For the text-containing cell, return its midpoint in (X, Y) coordinate format. 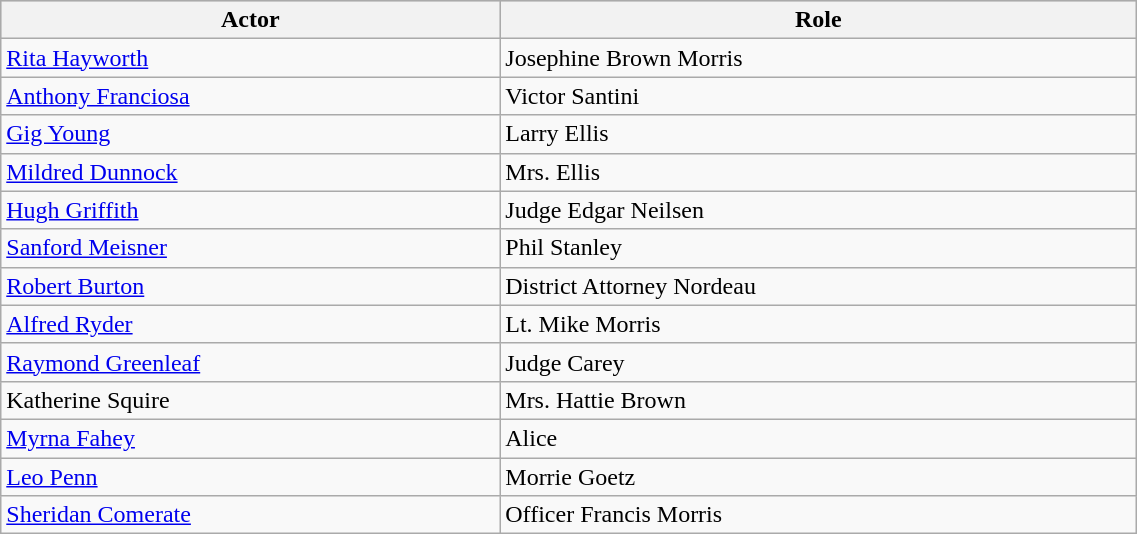
Mrs. Hattie Brown (818, 400)
Hugh Griffith (250, 210)
Victor Santini (818, 96)
Katherine Squire (250, 400)
Robert Burton (250, 286)
Morrie Goetz (818, 477)
Phil Stanley (818, 248)
Actor (250, 20)
Alfred Ryder (250, 324)
Lt. Mike Morris (818, 324)
Josephine Brown Morris (818, 58)
Sanford Meisner (250, 248)
Leo Penn (250, 477)
Rita Hayworth (250, 58)
Officer Francis Morris (818, 515)
Anthony Franciosa (250, 96)
Alice (818, 438)
Sheridan Comerate (250, 515)
Raymond Greenleaf (250, 362)
Judge Edgar Neilsen (818, 210)
Myrna Fahey (250, 438)
District Attorney Nordeau (818, 286)
Mildred Dunnock (250, 172)
Larry Ellis (818, 134)
Gig Young (250, 134)
Mrs. Ellis (818, 172)
Judge Carey (818, 362)
Role (818, 20)
